Output the [x, y] coordinate of the center of the cell containing the given text.  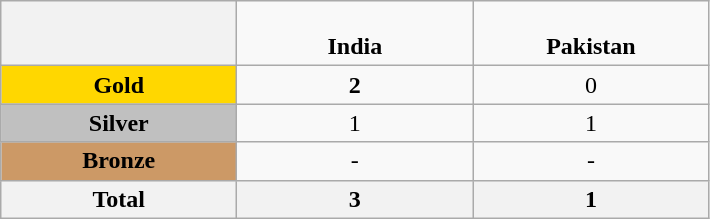
2 [355, 85]
Total [119, 199]
0 [591, 85]
India [355, 34]
Silver [119, 123]
3 [355, 199]
Pakistan [591, 34]
Bronze [119, 161]
Gold [119, 85]
